Locate the cell with the specified text and output its [X, Y] center coordinate. 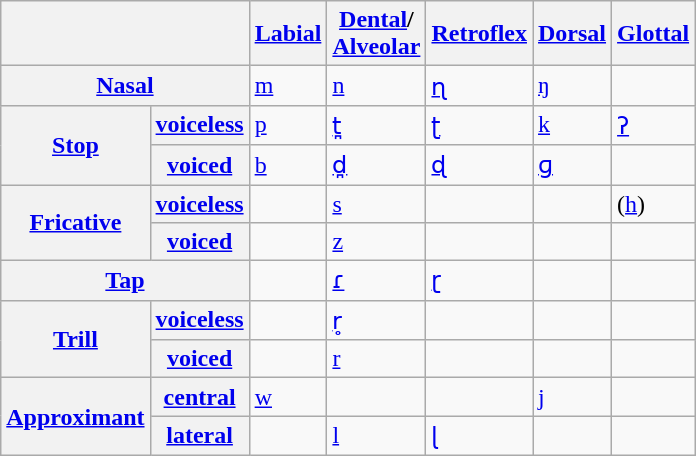
Nasal [125, 86]
Tap [125, 281]
z [376, 242]
ʔ [654, 125]
ŋ [572, 86]
k [572, 125]
d̪ [376, 165]
n [376, 86]
(h) [654, 203]
Dental/Alveolar [376, 34]
j [572, 397]
Trill [76, 339]
ɖ [480, 165]
ʈ [480, 125]
Labial [288, 34]
ɭ [480, 436]
Approximant [76, 417]
Retroflex [480, 34]
ɽ [480, 281]
s [376, 203]
ɾ [376, 281]
b [288, 165]
p [288, 125]
ɳ [480, 86]
central [200, 397]
r [376, 359]
lateral [200, 436]
m [288, 86]
l [376, 436]
Glottal [654, 34]
ɡ [572, 165]
r̥ [376, 320]
w [288, 397]
Dorsal [572, 34]
t̪ [376, 125]
Stop [76, 144]
Fricative [76, 222]
